Return [x, y] of the center of cell containing provided text 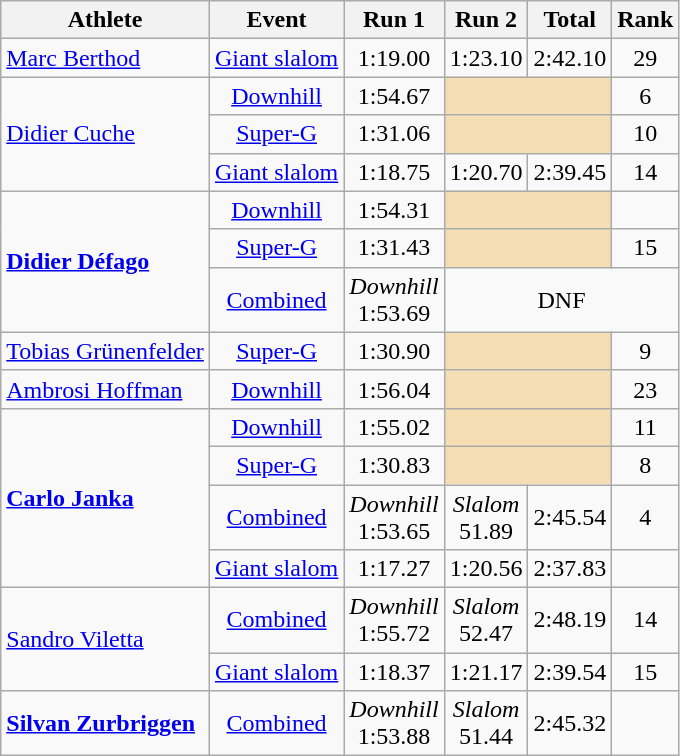
Total [570, 20]
1:18.37 [394, 672]
1:31.43 [394, 248]
1:54.31 [394, 210]
1:20.56 [486, 569]
2:37.83 [570, 569]
2:39.45 [570, 172]
10 [646, 134]
1:23.10 [486, 58]
Downhill1:53.65 [394, 516]
Silvan Zurbriggen [106, 724]
2:45.54 [570, 516]
Slalom51.89 [486, 516]
Run 2 [486, 20]
23 [646, 389]
Sandro Viletta [106, 640]
DNF [562, 300]
Marc Berthod [106, 58]
4 [646, 516]
Carlo Janka [106, 498]
Downhill1:53.69 [394, 300]
Downhill1:53.88 [394, 724]
2:48.19 [570, 620]
1:19.00 [394, 58]
Slalom51.44 [486, 724]
6 [646, 96]
2:39.54 [570, 672]
1:20.70 [486, 172]
1:17.27 [394, 569]
Rank [646, 20]
29 [646, 58]
2:42.10 [570, 58]
Tobias Grünenfelder [106, 351]
Didier Cuche [106, 134]
Athlete [106, 20]
11 [646, 427]
2:45.32 [570, 724]
1:31.06 [394, 134]
1:54.67 [394, 96]
9 [646, 351]
1:21.17 [486, 672]
Downhill1:55.72 [394, 620]
Event [276, 20]
Slalom52.47 [486, 620]
1:56.04 [394, 389]
Run 1 [394, 20]
Didier Défago [106, 262]
8 [646, 465]
1:18.75 [394, 172]
1:30.90 [394, 351]
1:30.83 [394, 465]
Ambrosi Hoffman [106, 389]
1:55.02 [394, 427]
